Scan for the cell matching the given text and deliver its (X, Y) coordinate at center. 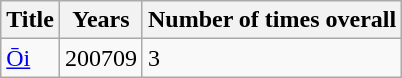
200709 (100, 58)
Title (30, 20)
Ōi (30, 58)
Number of times overall (272, 20)
3 (272, 58)
Years (100, 20)
